Scan for the cell matching the given text and deliver its [X, Y] coordinate at center. 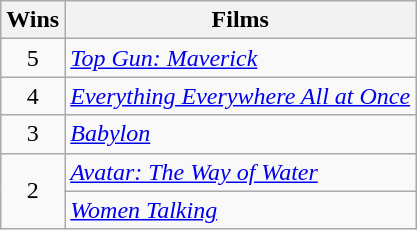
Top Gun: Maverick [240, 58]
5 [33, 58]
Avatar: The Way of Water [240, 172]
Women Talking [240, 210]
Wins [33, 20]
Babylon [240, 134]
Everything Everywhere All at Once [240, 96]
Films [240, 20]
3 [33, 134]
4 [33, 96]
2 [33, 191]
